From the cell containing the given text, extract its center point as (x, y) coordinate. 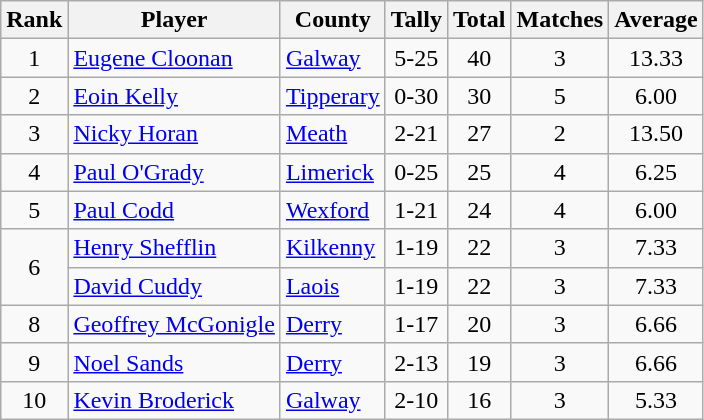
9 (34, 362)
1 (34, 58)
Kevin Broderick (174, 400)
Wexford (332, 210)
David Cuddy (174, 286)
Kilkenny (332, 248)
Tipperary (332, 96)
6.25 (656, 172)
Noel Sands (174, 362)
Total (479, 20)
20 (479, 324)
Rank (34, 20)
Henry Shefflin (174, 248)
Meath (332, 134)
1-21 (416, 210)
Paul Codd (174, 210)
30 (479, 96)
0-30 (416, 96)
10 (34, 400)
Eugene Cloonan (174, 58)
40 (479, 58)
Eoin Kelly (174, 96)
25 (479, 172)
6 (34, 267)
2-10 (416, 400)
5.33 (656, 400)
Average (656, 20)
5-25 (416, 58)
19 (479, 362)
Limerick (332, 172)
Nicky Horan (174, 134)
0-25 (416, 172)
2-21 (416, 134)
8 (34, 324)
Laois (332, 286)
13.50 (656, 134)
Paul O'Grady (174, 172)
1-17 (416, 324)
Matches (560, 20)
2-13 (416, 362)
Geoffrey McGonigle (174, 324)
24 (479, 210)
16 (479, 400)
Player (174, 20)
Tally (416, 20)
County (332, 20)
27 (479, 134)
13.33 (656, 58)
